Capture the cell that displays the provided text and extract its (x, y) central coordinate. 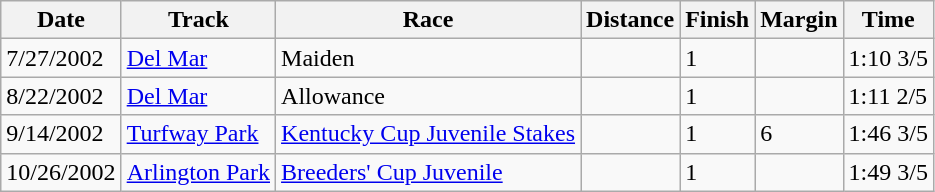
Arlington Park (198, 172)
1:10 3/5 (888, 58)
1:46 3/5 (888, 134)
Track (198, 20)
Allowance (428, 96)
Date (61, 20)
7/27/2002 (61, 58)
Kentucky Cup Juvenile Stakes (428, 134)
1:11 2/5 (888, 96)
Margin (799, 20)
Finish (718, 20)
Time (888, 20)
8/22/2002 (61, 96)
Turfway Park (198, 134)
10/26/2002 (61, 172)
Distance (630, 20)
1:49 3/5 (888, 172)
6 (799, 134)
9/14/2002 (61, 134)
Breeders' Cup Juvenile (428, 172)
Race (428, 20)
Maiden (428, 58)
